Scan for the cell matching the given text and deliver its (x, y) coordinate at center. 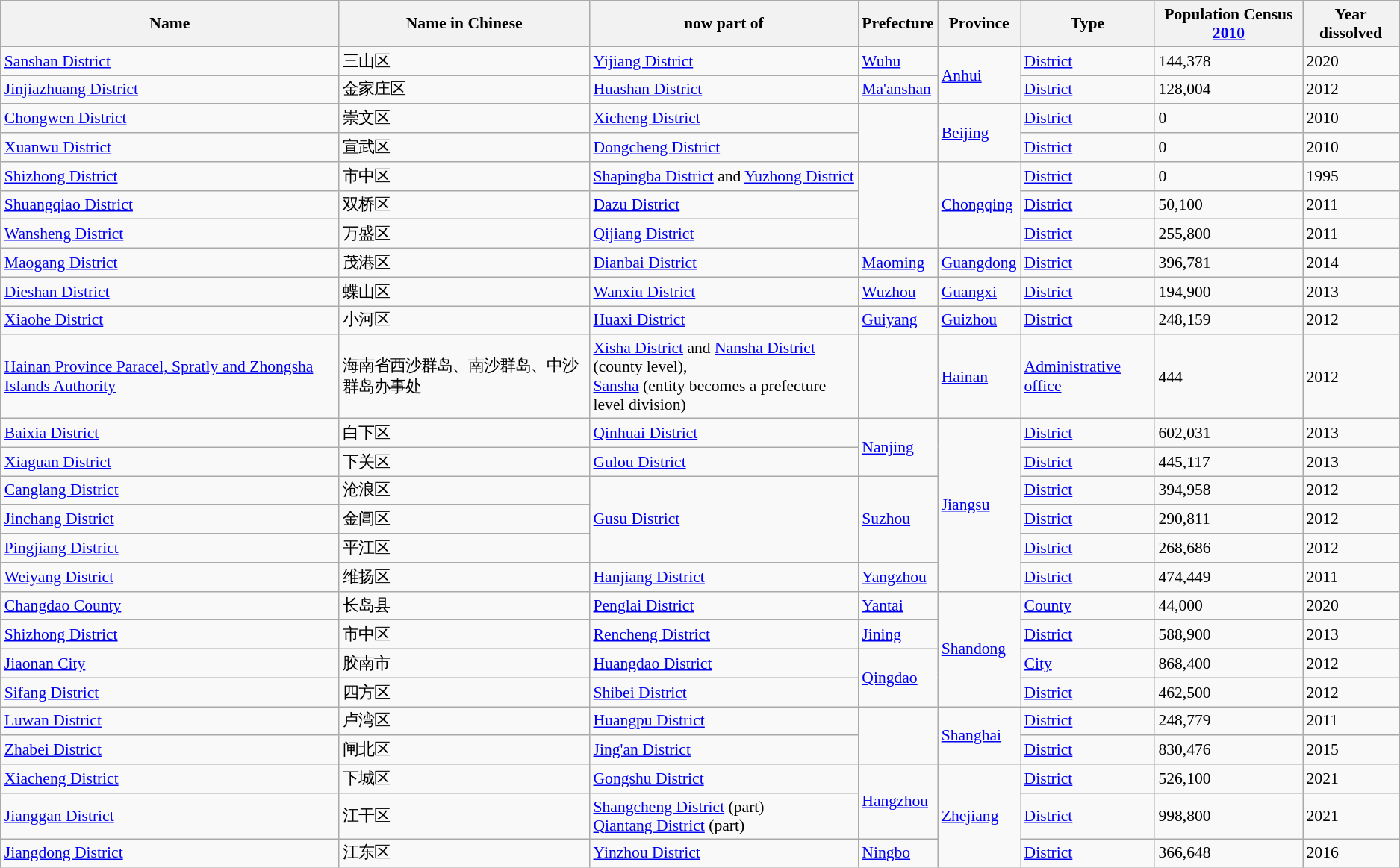
Chongqing (980, 205)
Jining (897, 634)
602,031 (1228, 433)
金家庄区 (464, 90)
Canglang District (170, 491)
Rencheng District (724, 634)
44,000 (1228, 606)
Prefecture (897, 24)
2015 (1350, 751)
万盛区 (464, 234)
Changdao County (170, 606)
沧浪区 (464, 491)
Name (170, 24)
Xicheng District (724, 119)
Shuangqiao District (170, 204)
290,811 (1228, 519)
Wuzhou (897, 291)
444 (1228, 377)
Xuanwu District (170, 148)
Penglai District (724, 606)
248,159 (1228, 321)
卢湾区 (464, 721)
Suzhou (897, 519)
396,781 (1228, 263)
Anhui (980, 75)
Hainan Province Paracel, Spratly and Zhongsha Islands Authority (170, 377)
海南省西沙群岛、南沙群岛、中沙群岛办事处 (464, 377)
Gusu District (724, 519)
Jiaonan City (170, 664)
双桥区 (464, 204)
2016 (1350, 854)
50,100 (1228, 204)
Qijiang District (724, 234)
Yijiang District (724, 61)
Wansheng District (170, 234)
维扬区 (464, 578)
Xiaguan District (170, 461)
Ma'anshan (897, 90)
Hangzhou (897, 802)
下城区 (464, 779)
平江区 (464, 548)
588,900 (1228, 634)
下关区 (464, 461)
Province (980, 24)
Maogang District (170, 263)
Sifang District (170, 693)
Population Census 2010 (1228, 24)
茂港区 (464, 263)
Maoming (897, 263)
128,004 (1228, 90)
Dongcheng District (724, 148)
830,476 (1228, 751)
蝶山区 (464, 291)
Guangxi (980, 291)
Qinhuai District (724, 433)
Guiyang (897, 321)
526,100 (1228, 779)
268,686 (1228, 548)
长岛县 (464, 606)
Jianggan District (170, 817)
now part of (724, 24)
Qingdao (897, 678)
Chongwen District (170, 119)
江东区 (464, 854)
474,449 (1228, 578)
Huangdao District (724, 664)
Pingjiang District (170, 548)
Jinjiazhuang District (170, 90)
Huaxi District (724, 321)
366,648 (1228, 854)
金阊区 (464, 519)
Dazu District (724, 204)
胶南市 (464, 664)
四方区 (464, 693)
Weiyang District (170, 578)
闸北区 (464, 751)
Year dissolved (1350, 24)
Wuhu (897, 61)
Shandong (980, 649)
Yantai (897, 606)
Hainan (980, 377)
Sanshan District (170, 61)
Huashan District (724, 90)
462,500 (1228, 693)
144,378 (1228, 61)
崇文区 (464, 119)
Jiangdong District (170, 854)
三山区 (464, 61)
Luwan District (170, 721)
Jinchang District (170, 519)
宣武区 (464, 148)
Administrative office (1087, 377)
Type (1087, 24)
江干区 (464, 817)
County (1087, 606)
Gulou District (724, 461)
City (1087, 664)
Yangzhou (897, 578)
Zhejiang (980, 816)
2014 (1350, 263)
998,800 (1228, 817)
Shanghai (980, 736)
194,900 (1228, 291)
Shangcheng District (part)Qiantang District (part) (724, 817)
Beijing (980, 133)
Hanjiang District (724, 578)
小河区 (464, 321)
Huangpu District (724, 721)
Guangdong (980, 263)
Dieshan District (170, 291)
Wanxiu District (724, 291)
Nanjing (897, 448)
Name in Chinese (464, 24)
白下区 (464, 433)
Gongshu District (724, 779)
248,779 (1228, 721)
Jiangsu (980, 505)
394,958 (1228, 491)
Yinzhou District (724, 854)
1995 (1350, 176)
Shibei District (724, 693)
Xiaohe District (170, 321)
445,117 (1228, 461)
Zhabei District (170, 751)
Shapingba District and Yuzhong District (724, 176)
868,400 (1228, 664)
255,800 (1228, 234)
Dianbai District (724, 263)
Ningbo (897, 854)
Xisha District and Nansha District (county level),Sansha (entity becomes a prefecture level division) (724, 377)
Baixia District (170, 433)
Xiacheng District (170, 779)
Guizhou (980, 321)
Jing'an District (724, 751)
